Identify which cell holds the provided text, then report its [X, Y] central coordinate. 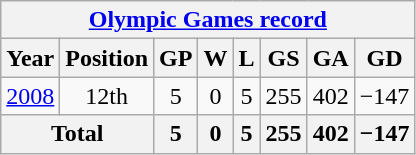
W [216, 58]
GA [330, 58]
Year [30, 58]
L [246, 58]
GP [176, 58]
GD [384, 58]
Position [107, 58]
Olympic Games record [208, 20]
12th [107, 96]
GS [284, 58]
2008 [30, 96]
Total [78, 134]
